Search for the cell housing the specified text and yield its [x, y] center coordinate. 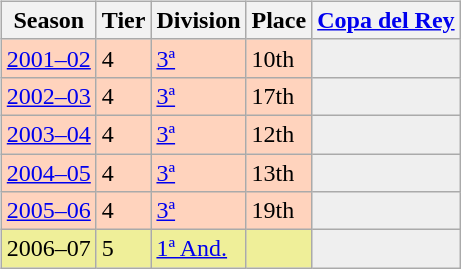
19th [279, 211]
1ª And. [198, 249]
Tier [124, 20]
Place [279, 20]
2004–05 [48, 173]
5 [124, 249]
Division [198, 20]
2001–02 [48, 58]
12th [279, 134]
Season [48, 20]
2003–04 [48, 134]
2002–03 [48, 96]
2005–06 [48, 211]
2006–07 [48, 249]
17th [279, 96]
10th [279, 58]
Copa del Rey [386, 20]
13th [279, 173]
